Extract the (X, Y) coordinate from the center of the cell holding the provided text.  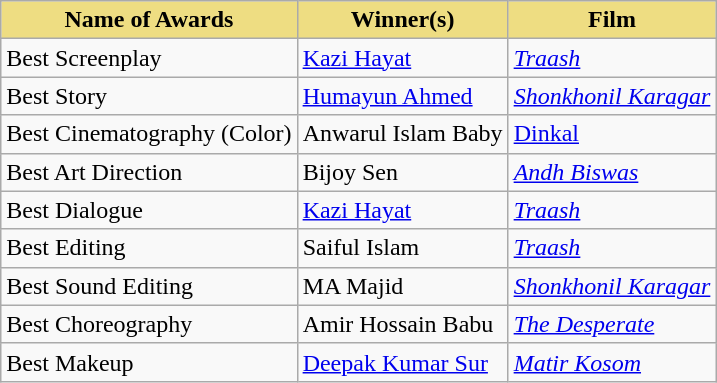
Film (612, 20)
MA Majid (402, 286)
Amir Hossain Babu (402, 324)
Best Story (149, 96)
Dinkal (612, 134)
Best Dialogue (149, 210)
Deepak Kumar Sur (402, 362)
Saiful Islam (402, 248)
Humayun Ahmed (402, 96)
Best Choreography (149, 324)
Best Makeup (149, 362)
The Desperate (612, 324)
Anwarul Islam Baby (402, 134)
Matir Kosom (612, 362)
Andh Biswas (612, 172)
Name of Awards (149, 20)
Best Sound Editing (149, 286)
Best Art Direction (149, 172)
Best Screenplay (149, 58)
Winner(s) (402, 20)
Best Cinematography (Color) (149, 134)
Best Editing (149, 248)
Bijoy Sen (402, 172)
